Extract the [X, Y] coordinate from the center of the cell holding the provided text.  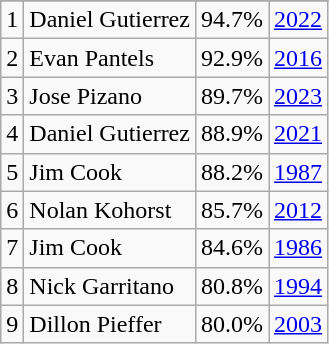
Jose Pizano [110, 96]
Dillon Pieffer [110, 324]
3 [12, 96]
8 [12, 286]
92.9% [232, 58]
1986 [298, 248]
5 [12, 172]
80.8% [232, 286]
2022 [298, 20]
2 [12, 58]
94.7% [232, 20]
1994 [298, 286]
85.7% [232, 210]
Nick Garritano [110, 286]
2003 [298, 324]
9 [12, 324]
7 [12, 248]
88.9% [232, 134]
88.2% [232, 172]
89.7% [232, 96]
1 [12, 20]
Nolan Kohorst [110, 210]
2023 [298, 96]
1987 [298, 172]
4 [12, 134]
2016 [298, 58]
2021 [298, 134]
84.6% [232, 248]
6 [12, 210]
Evan Pantels [110, 58]
80.0% [232, 324]
2012 [298, 210]
